Output the [X, Y] coordinate of the center of the cell containing the given text.  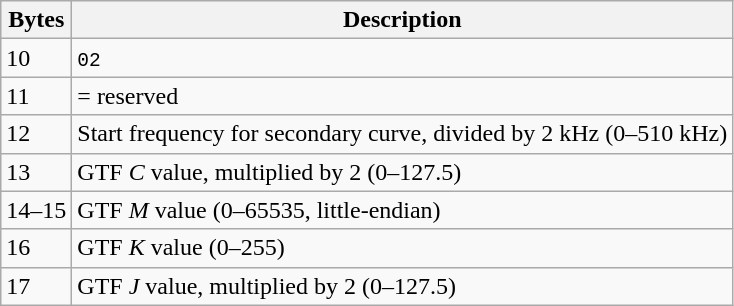
12 [36, 134]
GTF K value (0–255) [402, 248]
Start frequency for secondary curve, divided by 2 kHz (0–510 kHz) [402, 134]
GTF J value, multiplied by 2 (0–127.5) [402, 286]
Bytes [36, 20]
02 [402, 58]
GTF C value, multiplied by 2 (0–127.5) [402, 172]
17 [36, 286]
= reserved [402, 96]
10 [36, 58]
16 [36, 248]
GTF M value (0–65535, little-endian) [402, 210]
13 [36, 172]
14–15 [36, 210]
11 [36, 96]
Description [402, 20]
